Locate the cell with the specified text and output its (x, y) center coordinate. 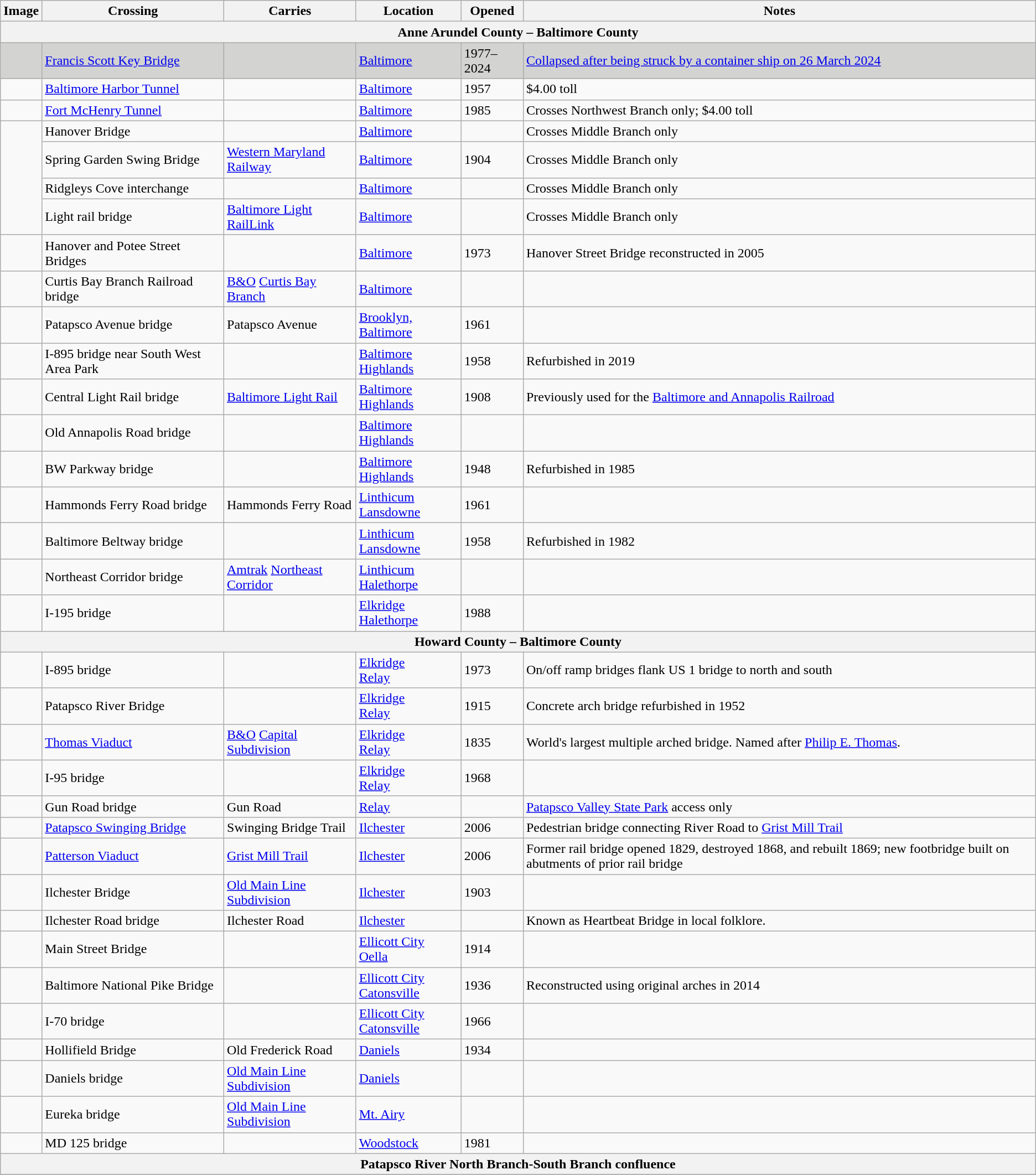
Mt. Airy (408, 1115)
Patapsco Avenue (290, 324)
I-895 bridge (133, 670)
Baltimore Light RailLink (290, 217)
Crossing (133, 11)
1835 (492, 742)
Daniels bridge (133, 1078)
Patapsco River North Branch-South Branch confluence (518, 1164)
Former rail bridge opened 1829, destroyed 1868, and rebuilt 1869; new footbridge built on abutments of prior rail bridge (779, 856)
Ilchester Road (290, 921)
1988 (492, 613)
1904 (492, 159)
Collapsed after being struck by a container ship on 26 March 2024 (779, 61)
On/off ramp bridges flank US 1 bridge to north and south (779, 670)
Woodstock (408, 1143)
Patapsco Valley State Park access only (779, 806)
Amtrak Northeast Corridor (290, 577)
Hammonds Ferry Road (290, 505)
MD 125 bridge (133, 1143)
Concrete arch bridge refurbished in 1952 (779, 706)
Baltimore Beltway bridge (133, 541)
Baltimore Harbor Tunnel (133, 89)
Old Frederick Road (290, 1050)
Hollifield Bridge (133, 1050)
1957 (492, 89)
1914 (492, 950)
Western Maryland Railway (290, 159)
Main Street Bridge (133, 950)
Crosses Northwest Branch only; $4.00 toll (779, 110)
1985 (492, 110)
Hanover and Potee Street Bridges (133, 252)
ElkridgeHalethorpe (408, 613)
Grist Mill Trail (290, 856)
Ilchester Road bridge (133, 921)
Old Annapolis Road bridge (133, 433)
Gun Road bridge (133, 806)
1977–2024 (492, 61)
I-195 bridge (133, 613)
1934 (492, 1050)
Eureka bridge (133, 1115)
World's largest multiple arched bridge. Named after Philip E. Thomas. (779, 742)
Refurbished in 2019 (779, 361)
I-70 bridge (133, 1022)
B&O Curtis Bay Branch (290, 289)
1968 (492, 778)
Baltimore National Pike Bridge (133, 985)
I-95 bridge (133, 778)
Notes (779, 11)
1966 (492, 1022)
Hanover Bridge (133, 131)
Anne Arundel County – Baltimore County (518, 32)
Ridgleys Cove interchange (133, 188)
Spring Garden Swing Bridge (133, 159)
Previously used for the Baltimore and Annapolis Railroad (779, 397)
Francis Scott Key Bridge (133, 61)
Pedestrian bridge connecting River Road to Grist Mill Trail (779, 827)
Thomas Viaduct (133, 742)
Refurbished in 1982 (779, 541)
Patapsco Avenue bridge (133, 324)
Hammonds Ferry Road bridge (133, 505)
Brooklyn, Baltimore (408, 324)
1908 (492, 397)
1936 (492, 985)
1915 (492, 706)
Patapsco River Bridge (133, 706)
Image (21, 11)
Baltimore Light Rail (290, 397)
1948 (492, 469)
B&O Capital Subdivision (290, 742)
BW Parkway bridge (133, 469)
1903 (492, 892)
Carries (290, 11)
Fort McHenry Tunnel (133, 110)
Refurbished in 1985 (779, 469)
Gun Road (290, 806)
1981 (492, 1143)
LinthicumHalethorpe (408, 577)
Patterson Viaduct (133, 856)
Location (408, 11)
Reconstructed using original arches in 2014 (779, 985)
Ellicott CityOella (408, 950)
Opened (492, 11)
Northeast Corridor bridge (133, 577)
Ilchester Bridge (133, 892)
Curtis Bay Branch Railroad bridge (133, 289)
$4.00 toll (779, 89)
Light rail bridge (133, 217)
Central Light Rail bridge (133, 397)
I-895 bridge near South West Area Park (133, 361)
Hanover Street Bridge reconstructed in 2005 (779, 252)
Relay (408, 806)
Patapsco Swinging Bridge (133, 827)
Swinging Bridge Trail (290, 827)
Howard County – Baltimore County (518, 641)
Known as Heartbeat Bridge in local folklore. (779, 921)
